Pinpoint the cell where the given text exists, returning its [X, Y] midpoint coordinate. 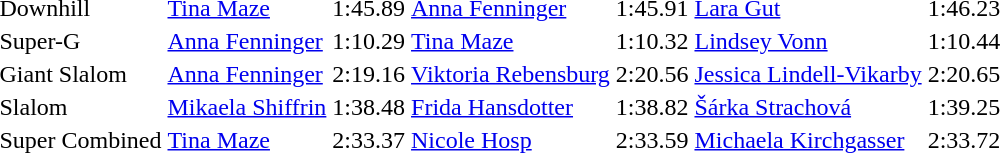
2:20.56 [652, 74]
Mikaela Shiffrin [247, 107]
Viktoria Rebensburg [511, 74]
Lindsey Vonn [808, 41]
1:10.29 [369, 41]
Frida Hansdotter [511, 107]
2:19.16 [369, 74]
1:38.48 [369, 107]
Tina Maze [511, 41]
1:38.82 [652, 107]
1:10.32 [652, 41]
Jessica Lindell-Vikarby [808, 74]
Šárka Strachová [808, 107]
